Identify which cell holds the provided text, then report its [x, y] central coordinate. 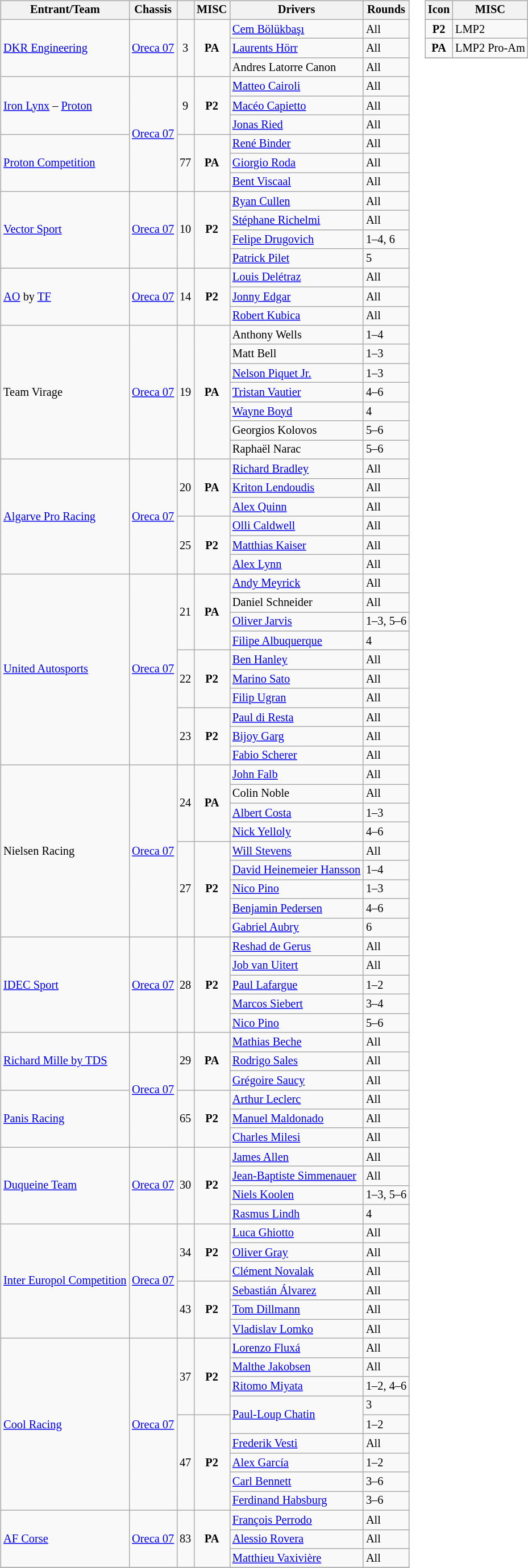
Anthony Wells [297, 335]
1–2, 4–6 [386, 1386]
10 [185, 229]
Paul di Resta [297, 717]
Fabio Scherer [297, 755]
Jean-Baptiste Simmenauer [297, 1176]
Cem Bölükbaşı [297, 29]
Oliver Jarvis [297, 622]
Lorenzo Fluxá [297, 1348]
Vector Sport [65, 229]
1–4, 6 [386, 240]
Rounds [386, 10]
Drivers [297, 10]
United Autosports [65, 669]
20 [185, 487]
37 [185, 1377]
AO by TF [65, 296]
77 [185, 162]
Matteo Cairoli [297, 86]
Grégoire Saucy [297, 1080]
Jonny Edgar [297, 296]
30 [185, 1186]
47 [185, 1462]
Bent Viscaal [297, 182]
Ryan Cullen [297, 201]
Manuel Maldonado [297, 1119]
Proton Competition [65, 162]
19 [185, 392]
Sebastián Álvarez [297, 1291]
Carl Bennett [297, 1482]
IDEC Sport [65, 985]
Nick Yelloly [297, 832]
Georgios Kolovos [297, 430]
22 [185, 679]
21 [185, 612]
Robert Kubica [297, 316]
Filipe Albuquerque [297, 641]
Felipe Drugovich [297, 240]
Alessio Rovera [297, 1539]
Giorgio Roda [297, 163]
LMP2 Pro-Am [490, 48]
Bijoy Garg [297, 737]
Team Virage [65, 392]
Vladislav Lomko [297, 1329]
AF Corse [65, 1539]
Reshad de Gerus [297, 947]
René Binder [297, 144]
Alex Quinn [297, 507]
Nelson Piquet Jr. [297, 373]
Algarve Pro Racing [65, 516]
Daniel Schneider [297, 603]
Nielsen Racing [65, 851]
Wayne Boyd [297, 411]
23 [185, 736]
John Falb [297, 775]
Ben Hanley [297, 660]
3–4 [386, 1004]
Tristan Vautier [297, 392]
34 [185, 1253]
27 [185, 889]
65 [185, 1119]
Rodrigo Sales [297, 1061]
Icon [439, 10]
Niels Koolen [297, 1195]
Matthieu Vaxivière [297, 1558]
Andy Meyrick [297, 583]
28 [185, 985]
9 [185, 106]
Marcos Siebert [297, 1004]
Oliver Gray [297, 1252]
24 [185, 803]
25 [185, 545]
Panis Racing [65, 1119]
Cool Racing [65, 1424]
Richard Mille by TDS [65, 1061]
43 [185, 1310]
Alex García [297, 1463]
Clément Novalak [297, 1272]
Colin Noble [297, 794]
5 [386, 258]
LMP2 [490, 29]
Olli Caldwell [297, 526]
Jonas Ried [297, 125]
Richard Bradley [297, 469]
Alex Lynn [297, 565]
Andres Latorre Canon [297, 68]
Tom Dillmann [297, 1310]
Kriton Lendoudis [297, 488]
Paul-Loup Chatin [297, 1415]
Charles Milesi [297, 1138]
Raphaël Narac [297, 450]
Ferdinand Habsburg [297, 1501]
James Allen [297, 1157]
Matt Bell [297, 354]
Iron Lynx – Proton [65, 106]
Marino Sato [297, 679]
François Perrodo [297, 1520]
Albert Costa [297, 813]
Malthe Jakobsen [297, 1367]
Gabriel Aubry [297, 927]
Chassis [153, 10]
Matthias Kaiser [297, 545]
83 [185, 1539]
Frederik Vesti [297, 1444]
Louis Delétraz [297, 278]
Benjamin Pedersen [297, 908]
Macéo Capietto [297, 106]
David Heinemeier Hansson [297, 870]
29 [185, 1061]
Ritomo Miyata [297, 1386]
Mathias Beche [297, 1042]
Luca Ghiotto [297, 1234]
14 [185, 296]
Laurents Hörr [297, 48]
Filip Ugran [297, 698]
Rasmus Lindh [297, 1214]
Stéphane Richelmi [297, 220]
Duqueine Team [65, 1186]
Entrant/Team [65, 10]
Paul Lafargue [297, 985]
Inter Europol Competition [65, 1281]
Arthur Leclerc [297, 1099]
Patrick Pilet [297, 258]
Will Stevens [297, 851]
DKR Engineering [65, 48]
Job van Uitert [297, 965]
6 [386, 927]
